Capture the cell that displays the provided text and extract its [X, Y] central coordinate. 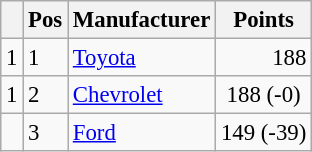
188 (-0) [264, 95]
Toyota [142, 58]
Manufacturer [142, 20]
188 [264, 58]
Pos [46, 20]
Points [264, 20]
Ford [142, 133]
Chevrolet [142, 95]
149 (-39) [264, 133]
3 [46, 133]
2 [46, 95]
